Extract the [X, Y] coordinate from the center of the cell holding the provided text.  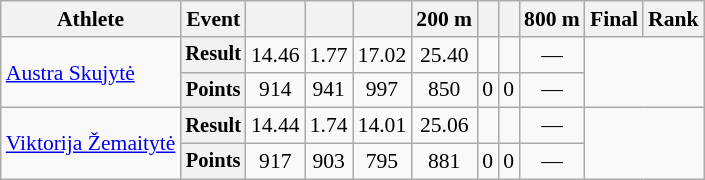
Athlete [91, 19]
917 [276, 162]
25.40 [444, 55]
903 [329, 162]
14.44 [276, 126]
1.74 [329, 126]
914 [276, 90]
200 m [444, 19]
Viktorija Žemaitytė [91, 144]
997 [382, 90]
14.01 [382, 126]
Event [213, 19]
Austra Skujytė [91, 72]
800 m [552, 19]
941 [329, 90]
850 [444, 90]
17.02 [382, 55]
Final [614, 19]
795 [382, 162]
881 [444, 162]
Rank [674, 19]
14.46 [276, 55]
1.77 [329, 55]
25.06 [444, 126]
